Scan for the cell matching the given text and deliver its [x, y] coordinate at center. 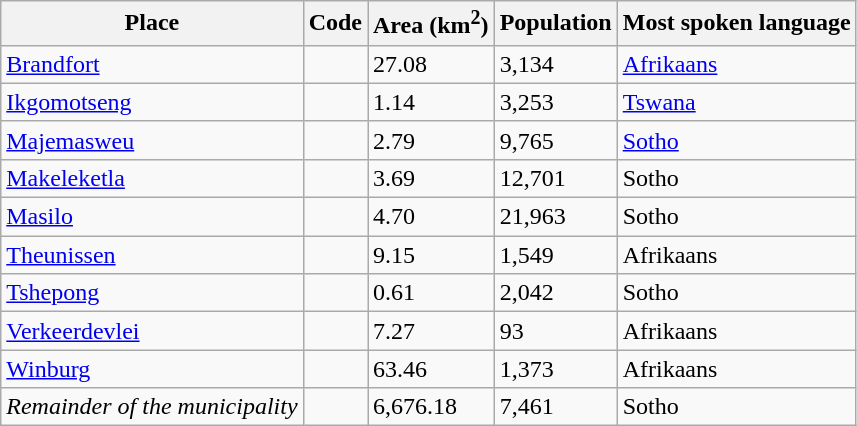
Majemasweu [152, 140]
Makeleketla [152, 178]
1,373 [556, 369]
Ikgomotseng [152, 102]
Code [335, 24]
Remainder of the municipality [152, 407]
27.08 [432, 64]
Tshepong [152, 293]
2.79 [432, 140]
3,134 [556, 64]
Population [556, 24]
Place [152, 24]
12,701 [556, 178]
Theunissen [152, 255]
1,549 [556, 255]
7.27 [432, 331]
Verkeerdevlei [152, 331]
7,461 [556, 407]
Brandfort [152, 64]
9.15 [432, 255]
3,253 [556, 102]
0.61 [432, 293]
21,963 [556, 217]
Masilo [152, 217]
2,042 [556, 293]
6,676.18 [432, 407]
Winburg [152, 369]
4.70 [432, 217]
1.14 [432, 102]
Area (km2) [432, 24]
Tswana [736, 102]
Most spoken language [736, 24]
9,765 [556, 140]
93 [556, 331]
63.46 [432, 369]
3.69 [432, 178]
